Find where the given text appears and provide that cell's center as [x, y] coordinate. 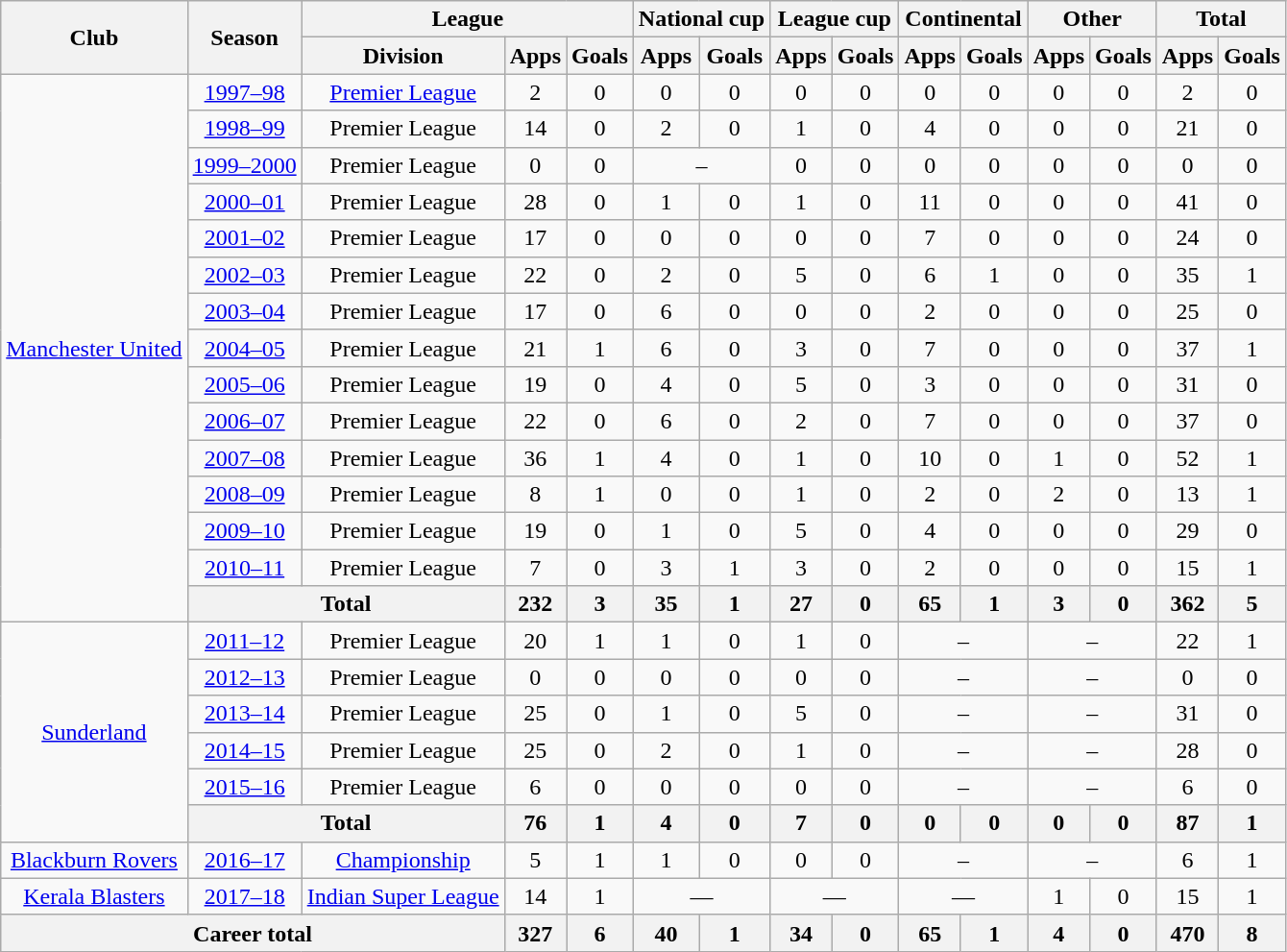
2011–12 [244, 641]
87 [1187, 823]
Kerala Blasters [94, 896]
327 [535, 933]
2002–03 [244, 275]
2001–02 [244, 238]
13 [1187, 495]
470 [1187, 933]
Season [244, 37]
2010–11 [244, 568]
24 [1187, 238]
2009–10 [244, 531]
10 [930, 458]
2013–14 [244, 714]
2008–09 [244, 495]
2016–17 [244, 860]
Continental [963, 19]
2017–18 [244, 896]
National cup [701, 19]
Other [1092, 19]
League [467, 19]
1998–99 [244, 129]
1997–98 [244, 92]
36 [535, 458]
Indian Super League [403, 896]
29 [1187, 531]
Division [403, 56]
2006–07 [244, 421]
Manchester United [94, 348]
Blackburn Rovers [94, 860]
2003–04 [244, 311]
Championship [403, 860]
2015–16 [244, 787]
52 [1187, 458]
1999–2000 [244, 165]
Sunderland [94, 732]
League cup [835, 19]
362 [1187, 604]
2004–05 [244, 348]
40 [666, 933]
76 [535, 823]
11 [930, 202]
41 [1187, 202]
2005–06 [244, 384]
34 [801, 933]
20 [535, 641]
Career total [253, 933]
232 [535, 604]
2012–13 [244, 677]
Club [94, 37]
2000–01 [244, 202]
2014–15 [244, 750]
2007–08 [244, 458]
27 [801, 604]
